Find where the given text appears and provide that cell's center as (X, Y) coordinate. 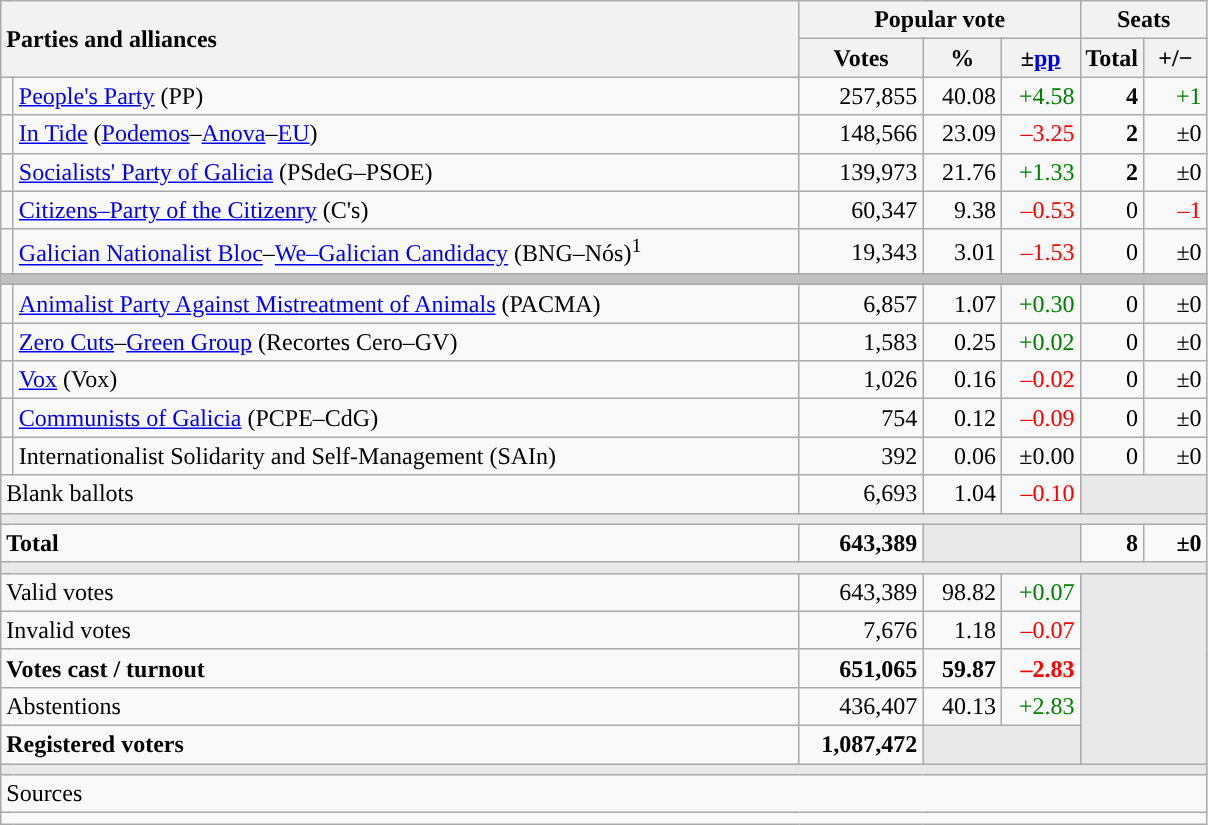
0.12 (962, 418)
59.87 (962, 668)
6,693 (861, 494)
–3.25 (1040, 134)
–1 (1176, 210)
1.07 (962, 304)
1.18 (962, 630)
–0.07 (1040, 630)
Abstentions (400, 706)
139,973 (861, 172)
Valid votes (400, 592)
8 (1112, 543)
Registered voters (400, 745)
Invalid votes (400, 630)
257,855 (861, 96)
People's Party (PP) (406, 96)
1,583 (861, 342)
±0.00 (1040, 456)
+1.33 (1040, 172)
1,087,472 (861, 745)
9.38 (962, 210)
±pp (1040, 58)
3.01 (962, 252)
–0.02 (1040, 380)
Votes cast / turnout (400, 668)
+0.30 (1040, 304)
Seats (1144, 20)
21.76 (962, 172)
651,065 (861, 668)
1.04 (962, 494)
6,857 (861, 304)
148,566 (861, 134)
Popular vote (940, 20)
+2.83 (1040, 706)
Socialists' Party of Galicia (PSdeG–PSOE) (406, 172)
–0.09 (1040, 418)
Animalist Party Against Mistreatment of Animals (PACMA) (406, 304)
23.09 (962, 134)
% (962, 58)
1,026 (861, 380)
+0.02 (1040, 342)
+1 (1176, 96)
+4.58 (1040, 96)
Parties and alliances (400, 39)
–0.53 (1040, 210)
Vox (Vox) (406, 380)
–0.10 (1040, 494)
436,407 (861, 706)
0.16 (962, 380)
Citizens–Party of the Citizenry (C's) (406, 210)
Zero Cuts–Green Group (Recortes Cero–GV) (406, 342)
754 (861, 418)
7,676 (861, 630)
19,343 (861, 252)
–1.53 (1040, 252)
Internationalist Solidarity and Self-Management (SAIn) (406, 456)
Communists of Galicia (PCPE–CdG) (406, 418)
+/− (1176, 58)
40.13 (962, 706)
–2.83 (1040, 668)
4 (1112, 96)
392 (861, 456)
Blank ballots (400, 494)
98.82 (962, 592)
In Tide (Podemos–Anova–EU) (406, 134)
Galician Nationalist Bloc–We–Galician Candidacy (BNG–Nós)1 (406, 252)
60,347 (861, 210)
+0.07 (1040, 592)
Votes (861, 58)
0.06 (962, 456)
0.25 (962, 342)
40.08 (962, 96)
Sources (604, 794)
